Detect which cell encompasses the target text, then output its [X, Y] center coordinate. 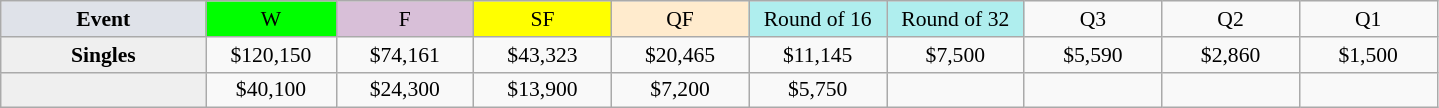
$74,161 [405, 55]
$5,750 [818, 90]
Q1 [1368, 19]
$7,500 [955, 55]
$20,465 [680, 55]
F [405, 19]
Round of 32 [955, 19]
$43,323 [543, 55]
Q3 [1093, 19]
$13,900 [543, 90]
$1,500 [1368, 55]
QF [680, 19]
$40,100 [271, 90]
$2,860 [1231, 55]
Q2 [1231, 19]
SF [543, 19]
W [271, 19]
$24,300 [405, 90]
Round of 16 [818, 19]
Singles [104, 55]
$120,150 [271, 55]
$7,200 [680, 90]
$11,145 [818, 55]
Event [104, 19]
$5,590 [1093, 55]
